Pinpoint the cell where the given text exists, returning its (x, y) midpoint coordinate. 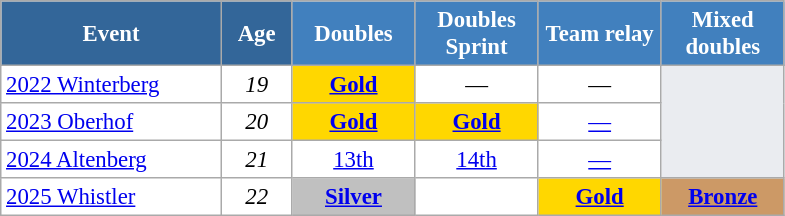
20 (256, 122)
13th (354, 160)
22 (256, 197)
Doubles (354, 34)
Event (112, 34)
2023 Oberhof (112, 122)
Silver (354, 197)
2024 Altenberg (112, 160)
2025 Whistler (112, 197)
2022 Winterberg (112, 85)
19 (256, 85)
Team relay (600, 34)
Doubles Sprint (476, 34)
Mixed doubles (722, 34)
21 (256, 160)
Age (256, 34)
Bronze (722, 197)
14th (476, 160)
